For the text-containing cell, return its midpoint in (X, Y) coordinate format. 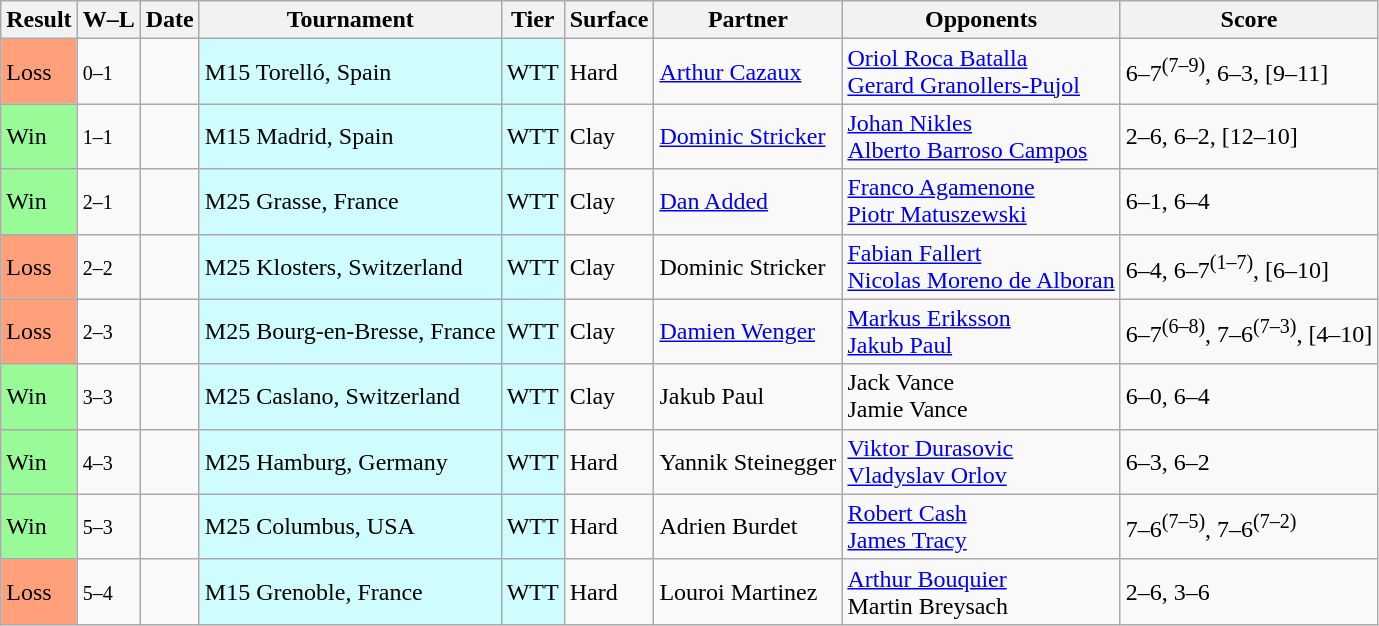
Jack Vance Jamie Vance (981, 396)
M25 Bourg-en-Bresse, France (350, 332)
5–4 (108, 592)
Arthur Bouquier Martin Breysach (981, 592)
3–3 (108, 396)
Markus Eriksson Jakub Paul (981, 332)
6–4, 6–7(1–7), [6–10] (1249, 266)
Jakub Paul (748, 396)
Partner (748, 20)
M25 Hamburg, Germany (350, 462)
6–7(7–9), 6–3, [9–11] (1249, 72)
2–3 (108, 332)
6–1, 6–4 (1249, 202)
2–6, 3–6 (1249, 592)
Damien Wenger (748, 332)
Tier (532, 20)
Viktor Durasovic Vladyslav Orlov (981, 462)
M25 Columbus, USA (350, 526)
7–6(7–5), 7–6(7–2) (1249, 526)
Johan Nikles Alberto Barroso Campos (981, 136)
Result (39, 20)
0–1 (108, 72)
Franco Agamenone Piotr Matuszewski (981, 202)
M15 Grenoble, France (350, 592)
Surface (609, 20)
2–2 (108, 266)
M15 Torelló, Spain (350, 72)
4–3 (108, 462)
W–L (108, 20)
6–3, 6–2 (1249, 462)
Arthur Cazaux (748, 72)
1–1 (108, 136)
2–6, 6–2, [12–10] (1249, 136)
M25 Klosters, Switzerland (350, 266)
M25 Grasse, France (350, 202)
6–0, 6–4 (1249, 396)
Adrien Burdet (748, 526)
M25 Caslano, Switzerland (350, 396)
Date (170, 20)
Fabian Fallert Nicolas Moreno de Alboran (981, 266)
Robert Cash James Tracy (981, 526)
5–3 (108, 526)
Oriol Roca Batalla Gerard Granollers-Pujol (981, 72)
2–1 (108, 202)
Score (1249, 20)
Dan Added (748, 202)
Yannik Steinegger (748, 462)
6–7(6–8), 7–6(7–3), [4–10] (1249, 332)
M15 Madrid, Spain (350, 136)
Louroi Martinez (748, 592)
Opponents (981, 20)
Tournament (350, 20)
